Capture the cell that displays the provided text and extract its [x, y] central coordinate. 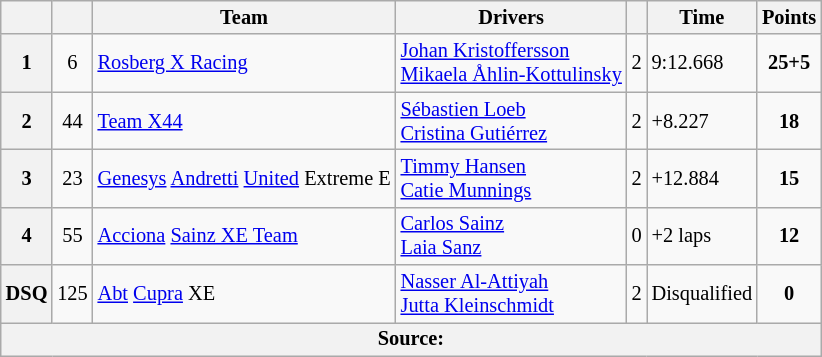
15 [789, 178]
Sébastien Loeb Cristina Gutiérrez [512, 121]
Abt Cupra XE [244, 294]
Team X44 [244, 121]
+12.884 [702, 178]
55 [72, 236]
Team [244, 17]
+8.227 [702, 121]
125 [72, 294]
Rosberg X Racing [244, 63]
12 [789, 236]
Disqualified [702, 294]
Source: [411, 339]
Carlos Sainz Laia Sanz [512, 236]
Points [789, 17]
Acciona Sainz XE Team [244, 236]
4 [27, 236]
DSQ [27, 294]
23 [72, 178]
Nasser Al-Attiyah Jutta Kleinschmidt [512, 294]
44 [72, 121]
Johan Kristoffersson Mikaela Åhlin-Kottulinsky [512, 63]
9:12.668 [702, 63]
18 [789, 121]
Genesys Andretti United Extreme E [244, 178]
1 [27, 63]
25+5 [789, 63]
Time [702, 17]
Timmy Hansen Catie Munnings [512, 178]
6 [72, 63]
Drivers [512, 17]
3 [27, 178]
+2 laps [702, 236]
